Pinpoint the cell where the given text exists, returning its [X, Y] midpoint coordinate. 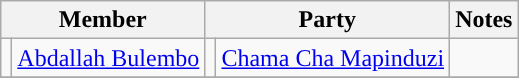
Abdallah Bulembo [108, 58]
Notes [484, 20]
Chama Cha Mapinduzi [333, 58]
Party [328, 20]
Member [103, 20]
